Return the (x, y) coordinate for the center point of the cell that contains the specified text.  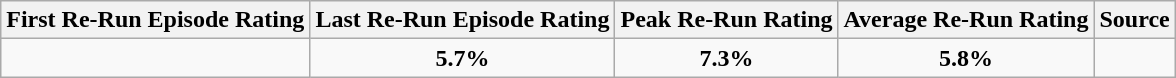
Average Re-Run Rating (966, 20)
Peak Re-Run Rating (726, 20)
Source (1134, 20)
First Re-Run Episode Rating (156, 20)
5.8% (966, 58)
7.3% (726, 58)
5.7% (462, 58)
Last Re-Run Episode Rating (462, 20)
